Return (X, Y) of the center of cell containing provided text 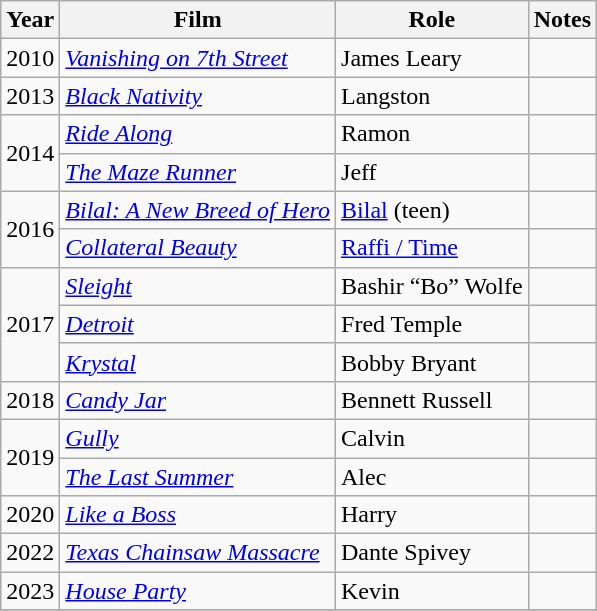
Texas Chainsaw Massacre (198, 553)
Krystal (198, 362)
2022 (30, 553)
2020 (30, 515)
House Party (198, 591)
Harry (432, 515)
Ride Along (198, 134)
Year (30, 20)
2013 (30, 96)
Langston (432, 96)
2014 (30, 153)
Ramon (432, 134)
Calvin (432, 438)
Bilal (teen) (432, 210)
Black Nativity (198, 96)
Bobby Bryant (432, 362)
Bashir “Bo” Wolfe (432, 286)
Bennett Russell (432, 400)
Kevin (432, 591)
Bilal: A New Breed of Hero (198, 210)
Notes (562, 20)
Dante Spivey (432, 553)
Vanishing on 7th Street (198, 58)
Jeff (432, 172)
Film (198, 20)
Collateral Beauty (198, 248)
2017 (30, 324)
2016 (30, 229)
Raffi / Time (432, 248)
The Maze Runner (198, 172)
2010 (30, 58)
2023 (30, 591)
Role (432, 20)
Gully (198, 438)
The Last Summer (198, 477)
Fred Temple (432, 324)
Like a Boss (198, 515)
Detroit (198, 324)
James Leary (432, 58)
2018 (30, 400)
Alec (432, 477)
Candy Jar (198, 400)
Sleight (198, 286)
2019 (30, 457)
